Detect which cell encompasses the target text, then output its (x, y) center coordinate. 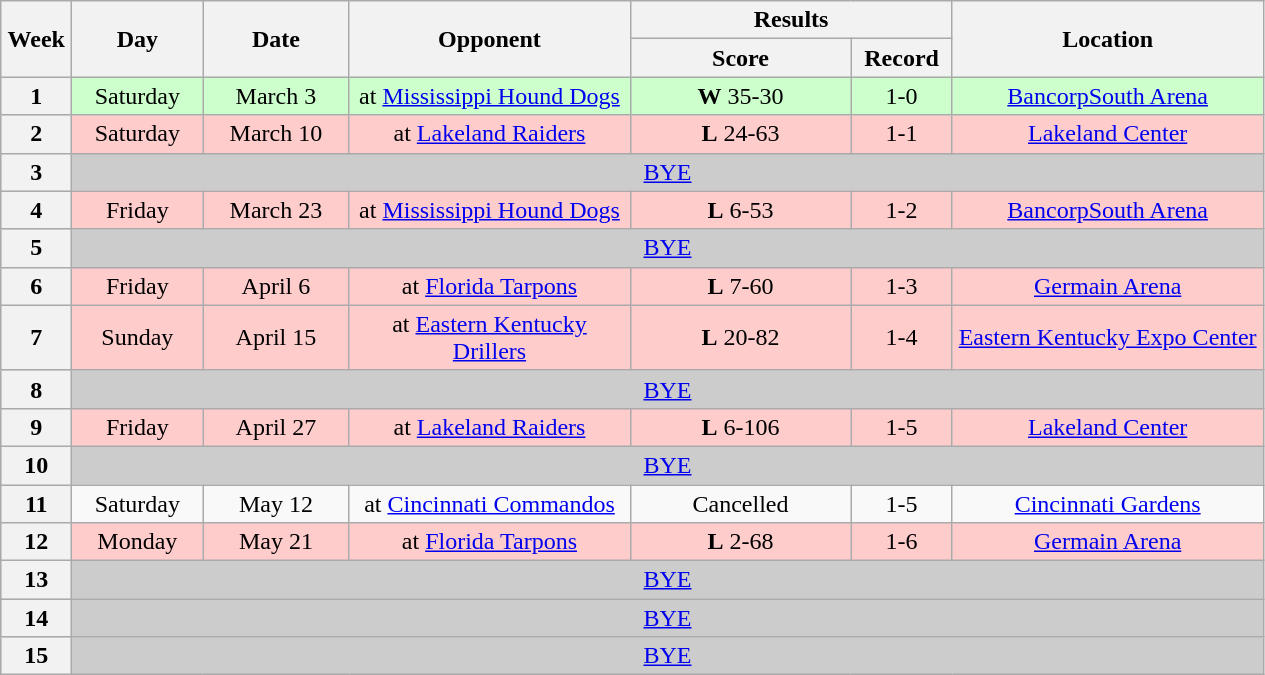
Cincinnati Gardens (1108, 503)
1-2 (902, 210)
Week (36, 39)
4 (36, 210)
10 (36, 465)
April 15 (276, 338)
1-4 (902, 338)
May 21 (276, 542)
April 27 (276, 427)
1 (36, 96)
March 23 (276, 210)
W 35-30 (740, 96)
6 (36, 286)
L 7-60 (740, 286)
3 (36, 172)
L 6-106 (740, 427)
Monday (138, 542)
Eastern Kentucky Expo Center (1108, 338)
1-0 (902, 96)
1-1 (902, 134)
L 20-82 (740, 338)
9 (36, 427)
at Cincinnati Commandos (490, 503)
Date (276, 39)
Cancelled (740, 503)
13 (36, 580)
at Eastern Kentucky Drillers (490, 338)
Record (902, 58)
1-3 (902, 286)
12 (36, 542)
15 (36, 656)
March 3 (276, 96)
Results (791, 20)
Day (138, 39)
1-6 (902, 542)
Location (1108, 39)
8 (36, 389)
May 12 (276, 503)
April 6 (276, 286)
L 24-63 (740, 134)
Opponent (490, 39)
7 (36, 338)
11 (36, 503)
L 6-53 (740, 210)
L 2-68 (740, 542)
5 (36, 248)
14 (36, 618)
March 10 (276, 134)
Sunday (138, 338)
2 (36, 134)
Score (740, 58)
